Find where the given text appears and provide that cell's center as (X, Y) coordinate. 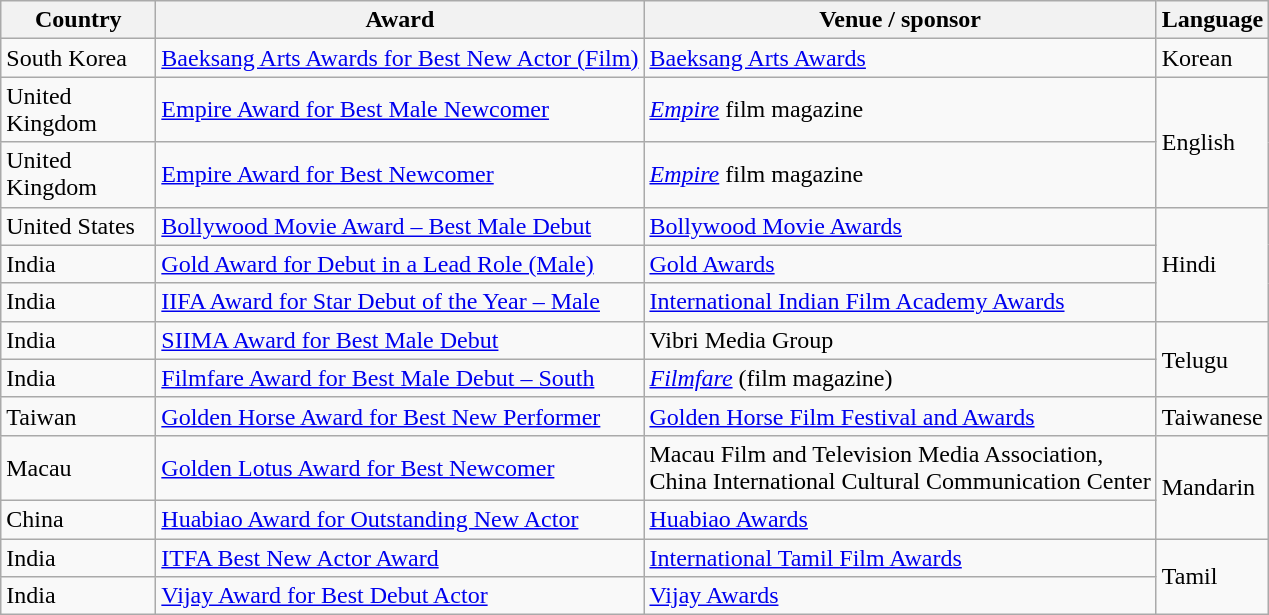
Baeksang Arts Awards (900, 58)
Huabiao Award for Outstanding New Actor (400, 519)
IIFA Award for Star Debut of the Year – Male (400, 302)
Empire Award for Best Newcomer (400, 174)
Award (400, 20)
Macau Film and Television Media Association,China International Cultural Communication Center (900, 468)
Country (78, 20)
Macau (78, 468)
Venue / sponsor (900, 20)
Taiwan (78, 416)
Empire Award for Best Male Newcomer (400, 110)
Taiwanese (1212, 416)
Golden Horse Award for Best New Performer (400, 416)
SIIMA Award for Best Male Debut (400, 340)
Mandarin (1212, 486)
Language (1212, 20)
Hindi (1212, 264)
Bollywood Movie Awards (900, 226)
South Korea (78, 58)
Korean (1212, 58)
Baeksang Arts Awards for Best New Actor (Film) (400, 58)
Vijay Awards (900, 596)
Gold Award for Debut in a Lead Role (Male) (400, 264)
Telugu (1212, 359)
Huabiao Awards (900, 519)
Bollywood Movie Award – Best Male Debut (400, 226)
English (1212, 142)
Golden Lotus Award for Best Newcomer (400, 468)
Vibri Media Group (900, 340)
ITFA Best New Actor Award (400, 557)
Golden Horse Film Festival and Awards (900, 416)
Gold Awards (900, 264)
United States (78, 226)
Vijay Award for Best Debut Actor (400, 596)
Filmfare Award for Best Male Debut – South (400, 378)
Tamil (1212, 576)
Filmfare (film magazine) (900, 378)
China (78, 519)
International Tamil Film Awards (900, 557)
International Indian Film Academy Awards (900, 302)
